Find where the given text appears and provide that cell's center as [X, Y] coordinate. 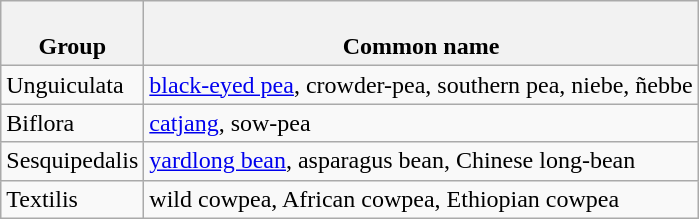
Common name [421, 34]
yardlong bean, asparagus bean, Chinese long-bean [421, 161]
catjang, sow-pea [421, 123]
Biflora [72, 123]
black-eyed pea, crowder-pea, southern pea, niebe, ñebbe [421, 85]
Unguiculata [72, 85]
Textilis [72, 199]
wild cowpea, African cowpea, Ethiopian cowpea [421, 199]
Group [72, 34]
Sesquipedalis [72, 161]
